Return the [x, y] coordinate for the center point of the cell that contains the specified text.  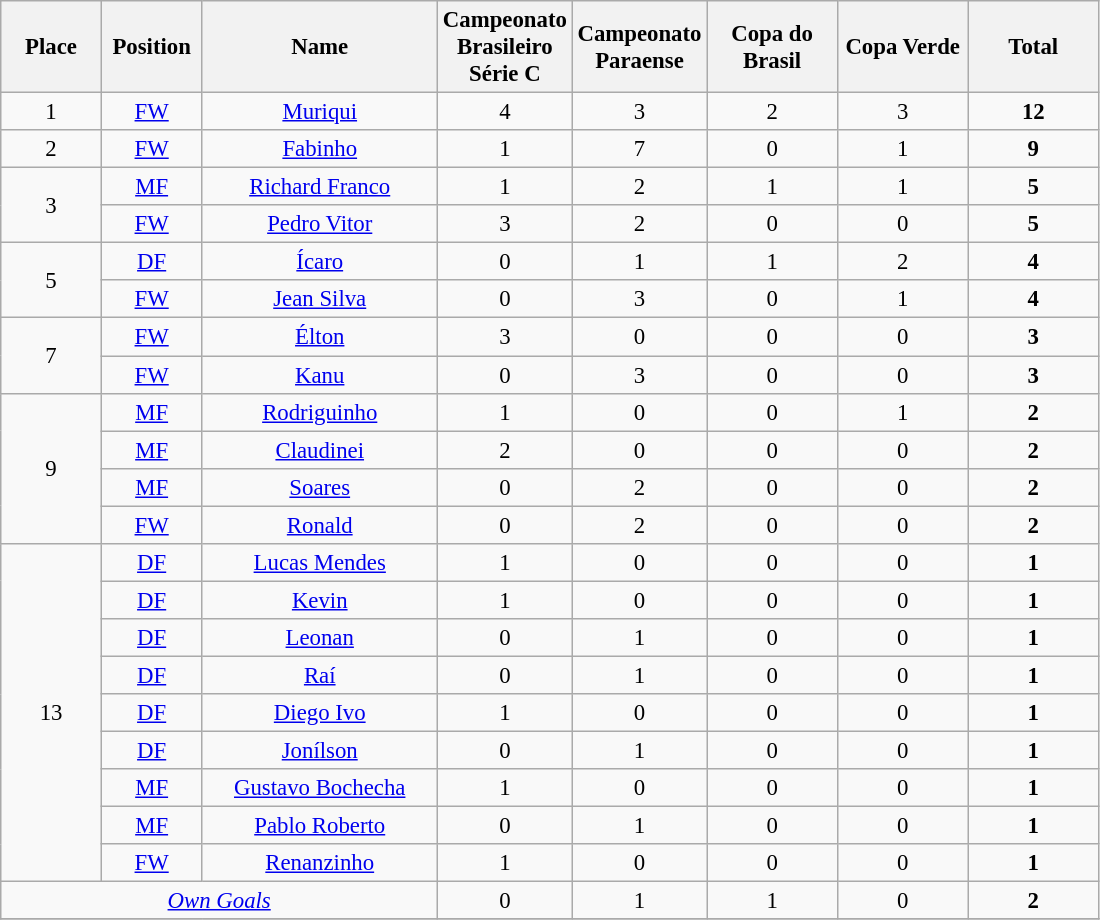
Diego Ivo [320, 713]
Own Goals [220, 901]
Richard Franco [320, 187]
Gustavo Bochecha [320, 788]
Jonílson [320, 751]
Fabinho [320, 149]
Renanzinho [320, 863]
Élton [320, 337]
Name [320, 47]
Place [52, 47]
Total [1034, 47]
Jean Silva [320, 299]
Rodriguinho [320, 412]
Muriqui [320, 112]
Claudinei [320, 450]
Campeonato Paraense [640, 47]
Leonan [320, 638]
Position [152, 47]
Raí [320, 675]
Pedro Vitor [320, 224]
Kanu [320, 375]
12 [1034, 112]
Copa Verde [902, 47]
Ronald [320, 525]
Ícaro [320, 262]
Copa do Brasil [772, 47]
Kevin [320, 600]
Lucas Mendes [320, 563]
Soares [320, 487]
13 [52, 713]
Pablo Roberto [320, 826]
Campeonato Brasileiro Série C [506, 47]
